Determine the [x, y] coordinate at the center of the cell enclosing the given text.  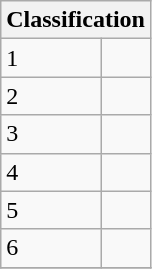
5 [52, 210]
1 [52, 58]
4 [52, 172]
6 [52, 248]
3 [52, 134]
2 [52, 96]
Classification [76, 20]
